Pinpoint the cell where the given text exists, returning its (X, Y) midpoint coordinate. 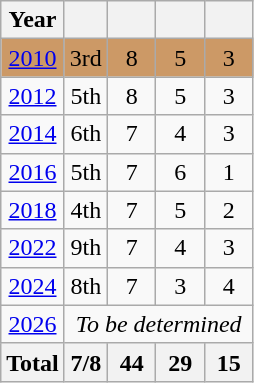
To be determined (158, 324)
Year (33, 20)
1 (228, 172)
2024 (33, 286)
2 (228, 210)
44 (132, 362)
15 (228, 362)
2018 (33, 210)
6th (86, 134)
9th (86, 248)
2016 (33, 172)
8th (86, 286)
3rd (86, 58)
2010 (33, 58)
29 (180, 362)
2022 (33, 248)
6 (180, 172)
Total (33, 362)
7/8 (86, 362)
4th (86, 210)
2012 (33, 96)
2014 (33, 134)
2026 (33, 324)
